For the text-containing cell, return its midpoint in [X, Y] coordinate format. 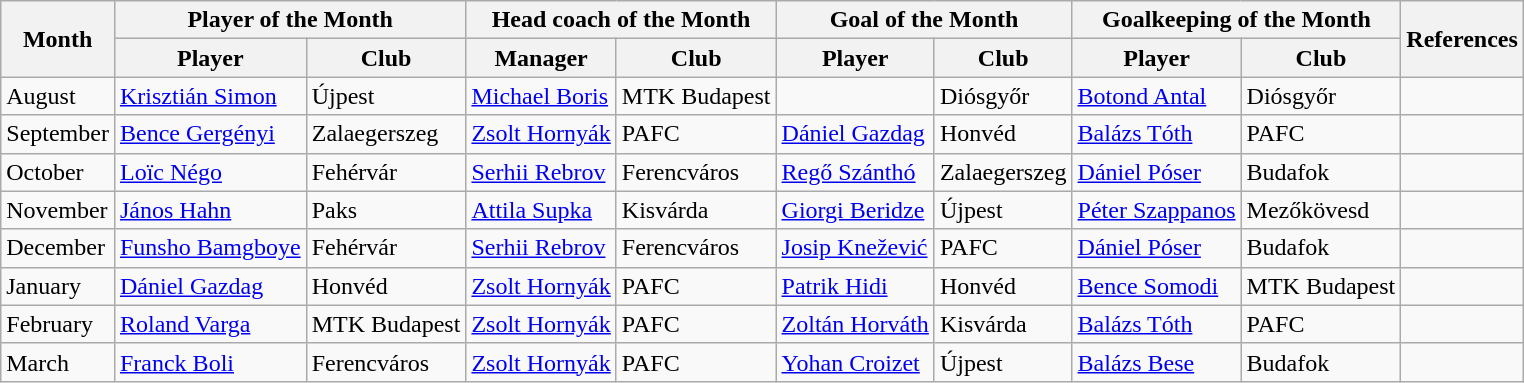
References [1462, 39]
Funsho Bamgboye [210, 248]
Month [58, 39]
Loïc Négo [210, 172]
Roland Varga [210, 324]
Yohan Croizet [855, 362]
Bence Somodi [1156, 286]
November [58, 210]
Head coach of the Month [621, 20]
Zoltán Horváth [855, 324]
Goalkeeping of the Month [1236, 20]
Paks [386, 210]
Regő Szánthó [855, 172]
January [58, 286]
Michael Boris [541, 96]
December [58, 248]
Giorgi Beridze [855, 210]
Patrik Hidi [855, 286]
Player of the Month [290, 20]
Manager [541, 58]
Franck Boli [210, 362]
Balázs Bese [1156, 362]
March [58, 362]
Krisztián Simon [210, 96]
Josip Knežević [855, 248]
Attila Supka [541, 210]
Botond Antal [1156, 96]
February [58, 324]
János Hahn [210, 210]
October [58, 172]
Goal of the Month [924, 20]
August [58, 96]
Mezőkövesd [1321, 210]
Péter Szappanos [1156, 210]
Bence Gergényi [210, 134]
September [58, 134]
